Locate the cell with the specified text and output its (X, Y) center coordinate. 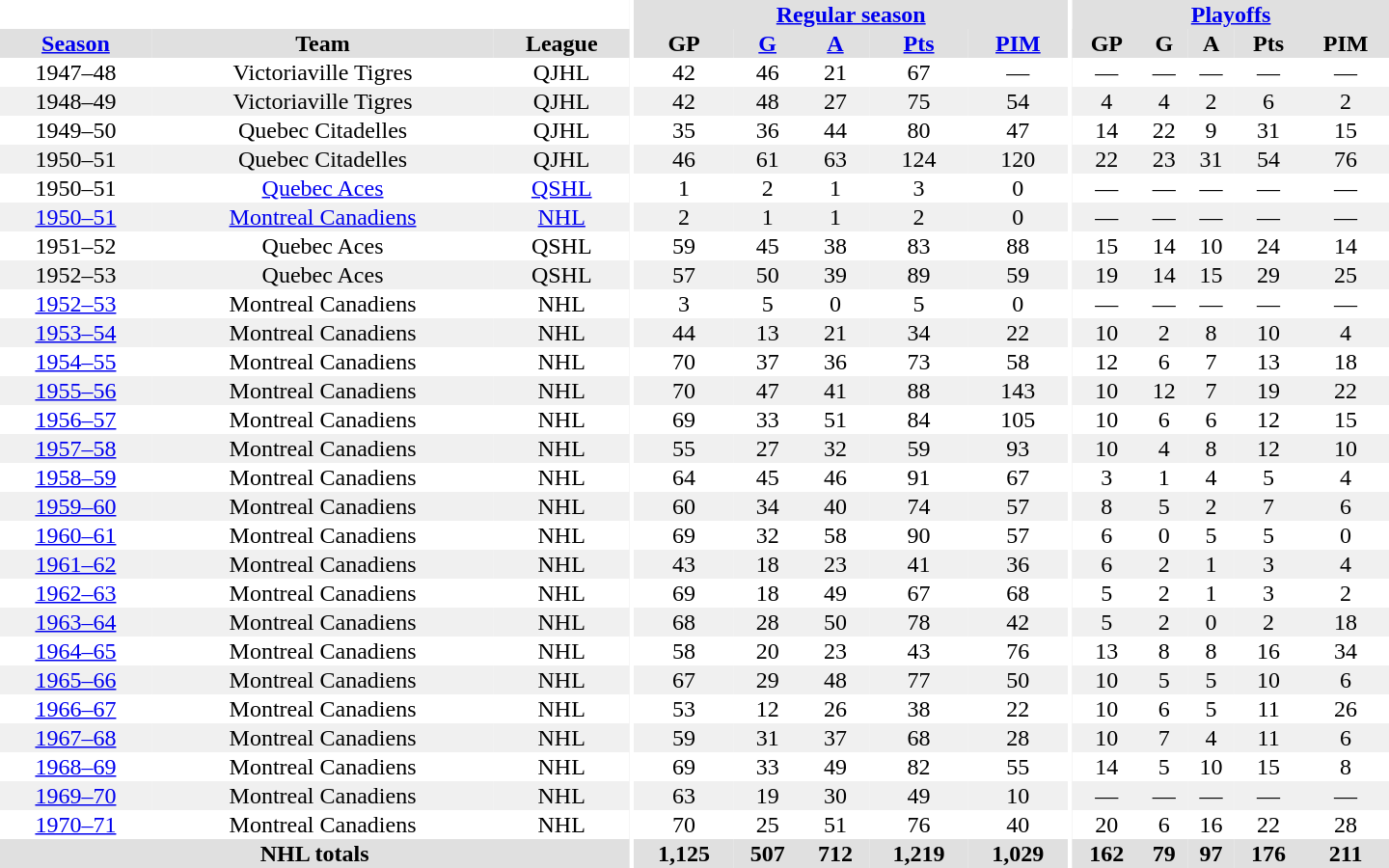
Regular season (851, 14)
1958–59 (75, 477)
24 (1268, 246)
75 (918, 101)
NHL totals (314, 854)
1,125 (685, 854)
Season (75, 43)
30 (835, 796)
507 (767, 854)
1,029 (1019, 854)
39 (835, 275)
64 (685, 477)
1969–70 (75, 796)
1959–60 (75, 506)
176 (1268, 854)
9 (1212, 130)
Team (322, 43)
143 (1019, 391)
1956–57 (75, 420)
79 (1165, 854)
1963–64 (75, 622)
League (561, 43)
82 (918, 767)
97 (1212, 854)
1,219 (918, 854)
1966–67 (75, 709)
78 (918, 622)
Playoffs (1231, 14)
162 (1106, 854)
83 (918, 246)
74 (918, 506)
1953–54 (75, 333)
124 (918, 159)
1964–65 (75, 651)
90 (918, 535)
35 (685, 130)
1949–50 (75, 130)
89 (918, 275)
1961–62 (75, 564)
1957–58 (75, 448)
1951–52 (75, 246)
73 (918, 362)
712 (835, 854)
84 (918, 420)
120 (1019, 159)
1960–61 (75, 535)
61 (767, 159)
1955–56 (75, 391)
105 (1019, 420)
1962–63 (75, 593)
1965–66 (75, 680)
77 (918, 680)
211 (1346, 854)
80 (918, 130)
1954–55 (75, 362)
1970–71 (75, 825)
1947–48 (75, 72)
1968–69 (75, 767)
91 (918, 477)
1967–68 (75, 738)
60 (685, 506)
1948–49 (75, 101)
53 (685, 709)
93 (1019, 448)
